Scan for the cell matching the given text and deliver its [x, y] coordinate at center. 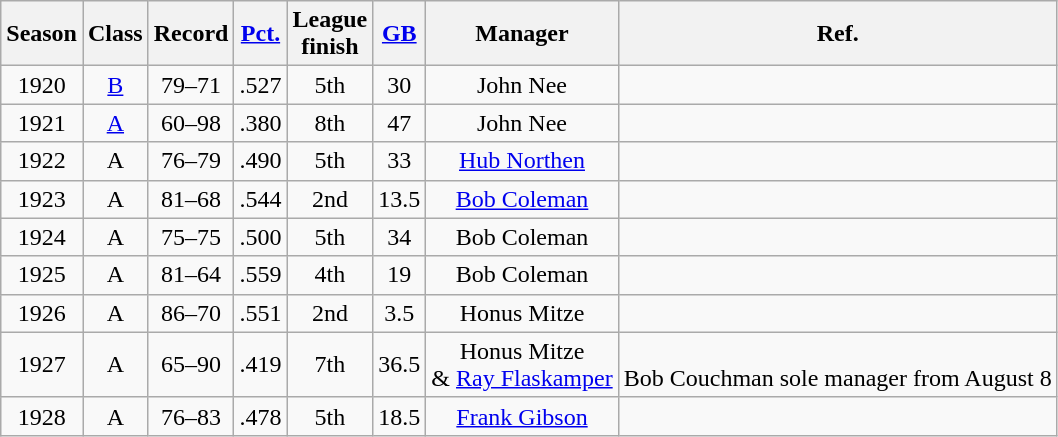
19 [400, 275]
B [115, 85]
1925 [42, 275]
.527 [260, 85]
60–98 [191, 123]
Manager [522, 34]
.559 [260, 275]
Class [115, 34]
7th [330, 364]
79–71 [191, 85]
.380 [260, 123]
30 [400, 85]
18.5 [400, 416]
76–83 [191, 416]
GB [400, 34]
.419 [260, 364]
1922 [42, 161]
65–90 [191, 364]
36.5 [400, 364]
Honus Mitze [522, 313]
33 [400, 161]
75–75 [191, 237]
.544 [260, 199]
Bob Couchman sole manager from August 8 [838, 364]
Hub Northen [522, 161]
8th [330, 123]
Pct. [260, 34]
4th [330, 275]
Ref. [838, 34]
76–79 [191, 161]
3.5 [400, 313]
Record [191, 34]
Honus Mitze & Ray Flaskamper [522, 364]
34 [400, 237]
1926 [42, 313]
86–70 [191, 313]
1928 [42, 416]
Frank Gibson [522, 416]
1920 [42, 85]
Season [42, 34]
81–68 [191, 199]
.551 [260, 313]
.500 [260, 237]
.490 [260, 161]
1921 [42, 123]
1924 [42, 237]
13.5 [400, 199]
47 [400, 123]
1927 [42, 364]
1923 [42, 199]
Leaguefinish [330, 34]
.478 [260, 416]
81–64 [191, 275]
